Provide the (x, y) coordinate of the cell's center where the given text is located.  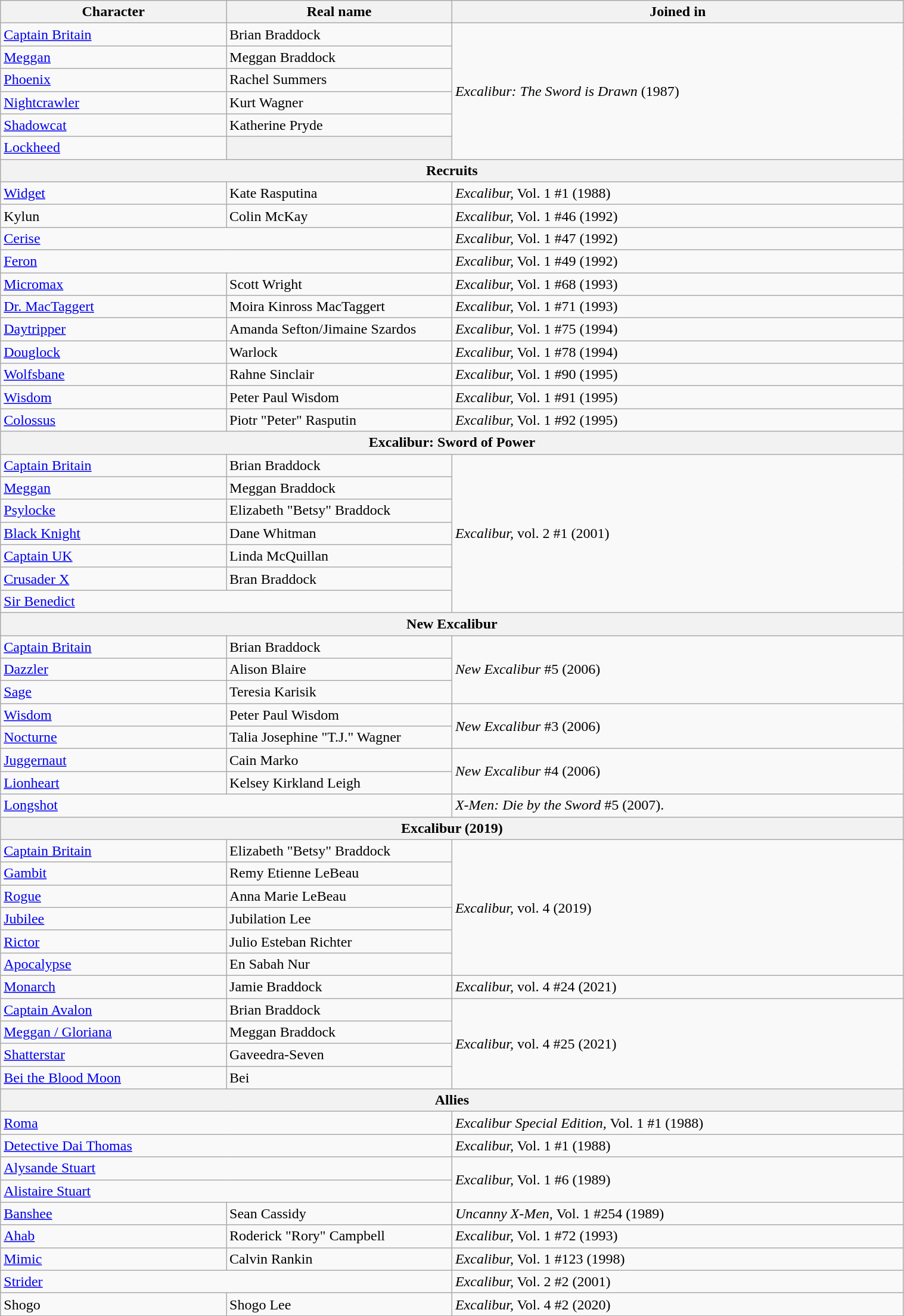
Juggernaut (113, 760)
Micromax (113, 284)
Rogue (113, 896)
Wolfsbane (113, 375)
Bran Braddock (340, 578)
Scott Wright (340, 284)
Amanda Sefton/Jimaine Szardos (340, 329)
Lionheart (113, 783)
Excalibur, Vol. 1 #91 (1995) (678, 397)
Piotr "Peter" Rasputin (340, 420)
Black Knight (113, 533)
Excalibur, Vol. 1 #71 (1993) (678, 307)
Excalibur, vol. 4 #24 (2021) (678, 987)
Moira Kinross MacTaggert (340, 307)
Psylocke (113, 511)
Excalibur, vol. 4 #25 (2021) (678, 1044)
Kylun (113, 216)
Excalibur, Vol. 1 #47 (1992) (678, 238)
Captain Avalon (113, 1010)
Sage (113, 692)
New Excalibur #5 (2006) (678, 669)
Anna Marie LeBeau (340, 896)
Excalibur, Vol. 4 #2 (2020) (678, 1304)
Excalibur, Vol. 1 #6 (1989) (678, 1180)
Jubilation Lee (340, 919)
Ahab (113, 1236)
New Excalibur (452, 624)
Mimic (113, 1259)
Excalibur, Vol. 1 #123 (1998) (678, 1259)
Katherine Pryde (340, 125)
Shadowcat (113, 125)
Feron (226, 261)
Excalibur Special Edition, Vol. 1 #1 (1988) (678, 1123)
Recruits (452, 170)
Douglock (113, 352)
Excalibur, Vol. 1 #78 (1994) (678, 352)
Excalibur: Sword of Power (452, 443)
Alysande Stuart (226, 1168)
Lockheed (113, 148)
Rictor (113, 941)
Remy Etienne LeBeau (340, 873)
Excalibur, Vol. 1 #46 (1992) (678, 216)
Widget (113, 193)
Colin McKay (340, 216)
Alison Blaire (340, 670)
Excalibur, Vol. 1 #49 (1992) (678, 261)
Roderick "Rory" Campbell (340, 1236)
Kelsey Kirkland Leigh (340, 783)
Talia Josephine "T.J." Wagner (340, 738)
Meggan / Gloriana (113, 1032)
Phoenix (113, 80)
Dr. MacTaggert (113, 307)
Strider (226, 1281)
En Sabah Nur (340, 964)
Bei (340, 1078)
Nocturne (113, 738)
Calvin Rankin (340, 1259)
Linda McQuillan (340, 556)
Excalibur, Vol. 2 #2 (2001) (678, 1281)
Rahne Sinclair (340, 375)
Detective Dai Thomas (226, 1146)
Excalibur, Vol. 1 #68 (1993) (678, 284)
Apocalypse (113, 964)
Excalibur, vol. 2 #1 (2001) (678, 533)
Cain Marko (340, 760)
Excalibur, Vol. 1 #92 (1995) (678, 420)
Excalibur, Vol. 1 #75 (1994) (678, 329)
Excalibur, vol. 4 (2019) (678, 907)
Jamie Braddock (340, 987)
Uncanny X-Men, Vol. 1 #254 (1989) (678, 1214)
Excalibur, Vol. 1 #72 (1993) (678, 1236)
Allies (452, 1100)
Captain UK (113, 556)
Excalibur (2019) (452, 828)
Dane Whitman (340, 533)
New Excalibur #4 (2006) (678, 771)
New Excalibur #3 (2006) (678, 726)
Joined in (678, 12)
Daytripper (113, 329)
Kate Rasputina (340, 193)
Rachel Summers (340, 80)
Excalibur, Vol. 1 #90 (1995) (678, 375)
Colossus (113, 420)
Gambit (113, 873)
Teresia Karisik (340, 692)
Character (113, 12)
Alistaire Stuart (226, 1191)
Banshee (113, 1214)
Jubilee (113, 919)
Sean Cassidy (340, 1214)
Shogo (113, 1304)
Cerise (226, 238)
Gaveedra-Seven (340, 1055)
Julio Esteban Richter (340, 941)
X-Men: Die by the Sword #5 (2007). (678, 805)
Longshot (226, 805)
Excalibur: The Sword is Drawn (1987) (678, 91)
Shogo Lee (340, 1304)
Bei the Blood Moon (113, 1078)
Dazzler (113, 670)
Nightcrawler (113, 102)
Roma (226, 1123)
Shatterstar (113, 1055)
Sir Benedict (226, 601)
Crusader X (113, 578)
Warlock (340, 352)
Kurt Wagner (340, 102)
Real name (340, 12)
Monarch (113, 987)
